Provide the [x, y] coordinate of the cell's center where the given text is located.  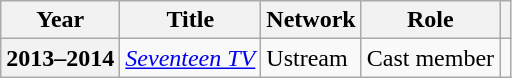
Seventeen TV [190, 58]
Network [311, 20]
Ustream [311, 58]
Cast member [430, 58]
Title [190, 20]
2013–2014 [60, 58]
Role [430, 20]
Year [60, 20]
